Scan for the cell matching the given text and deliver its (X, Y) coordinate at center. 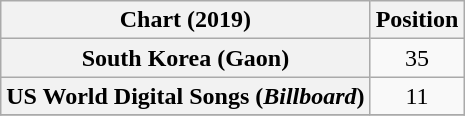
35 (417, 58)
South Korea (Gaon) (186, 58)
US World Digital Songs (Billboard) (186, 96)
Chart (2019) (186, 20)
11 (417, 96)
Position (417, 20)
